Capture the cell that displays the provided text and extract its [x, y] central coordinate. 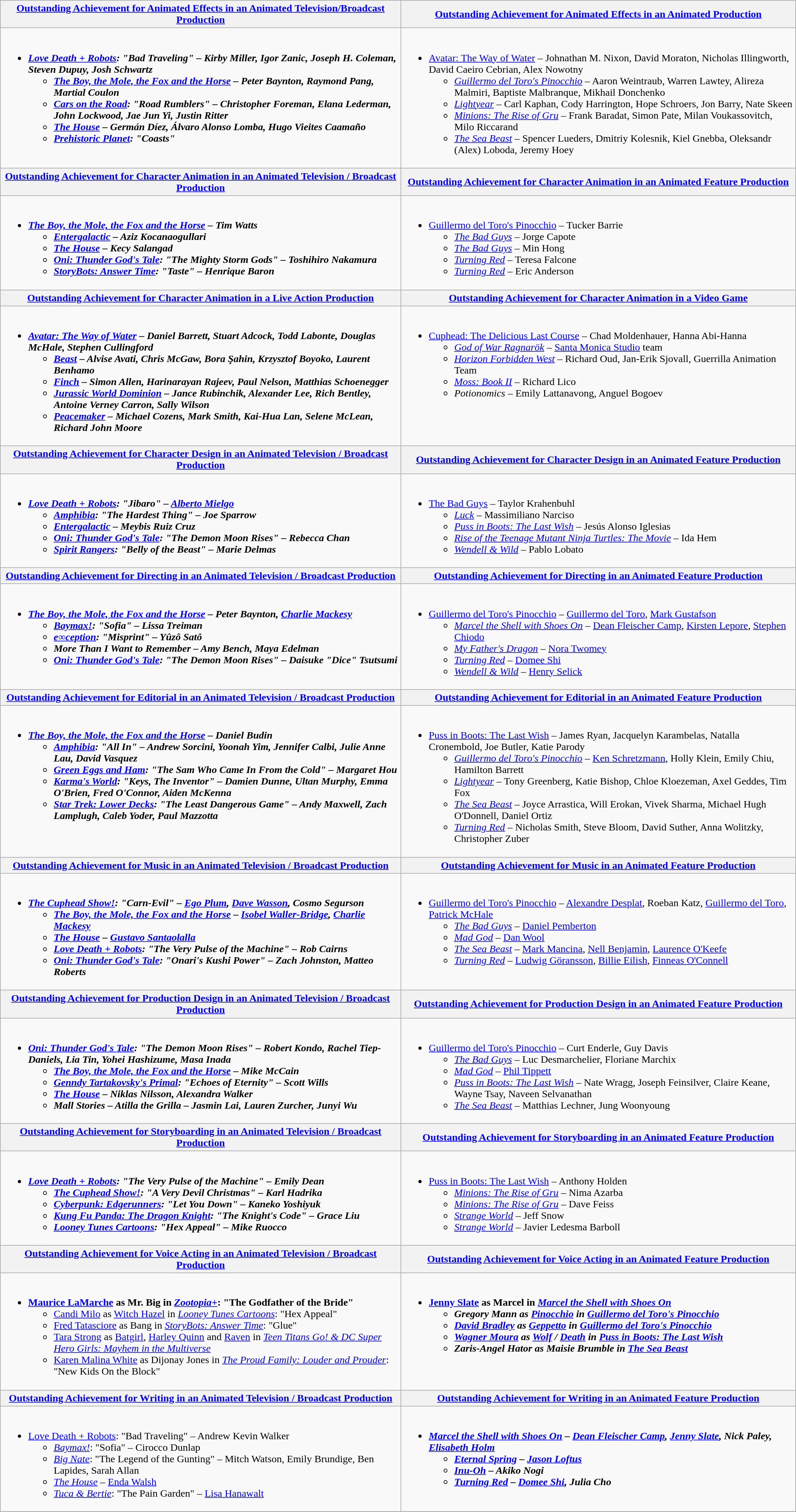
Outstanding Achievement for Storyboarding in an Animated Feature Production [599, 1138]
Outstanding Achievement for Music in an Animated Television / Broadcast Production [201, 865]
Outstanding Achievement for Animated Effects in an Animated Production [599, 14]
Outstanding Achievement for Editorial in an Animated Feature Production [599, 697]
Outstanding Achievement for Animated Effects in an Animated Television/Broadcast Production [201, 14]
Outstanding Achievement for Voice Acting in an Animated Feature Production [599, 1259]
Outstanding Achievement for Music in an Animated Feature Production [599, 865]
Outstanding Achievement for Character Design in an Animated Television / Broadcast Production [201, 459]
Outstanding Achievement for Character Animation in a Live Action Production [201, 298]
Outstanding Achievement for Directing in an Animated Feature Production [599, 576]
Outstanding Achievement for Editorial in an Animated Television / Broadcast Production [201, 697]
Outstanding Achievement for Writing in an Animated Feature Production [599, 1398]
Outstanding Achievement for Character Animation in an Animated Television / Broadcast Production [201, 182]
Outstanding Achievement for Production Design in an Animated Feature Production [599, 1004]
Outstanding Achievement for Production Design in an Animated Television / Broadcast Production [201, 1004]
Outstanding Achievement for Character Animation in an Animated Feature Production [599, 182]
Outstanding Achievement for Storyboarding in an Animated Television / Broadcast Production [201, 1138]
Outstanding Achievement for Voice Acting in an Animated Television / Broadcast Production [201, 1259]
Outstanding Achievement for Directing in an Animated Television / Broadcast Production [201, 576]
Outstanding Achievement for Writing in an Animated Television / Broadcast Production [201, 1398]
Outstanding Achievement for Character Animation in a Video Game [599, 298]
Outstanding Achievement for Character Design in an Animated Feature Production [599, 459]
